Capture the cell that displays the provided text and extract its [X, Y] central coordinate. 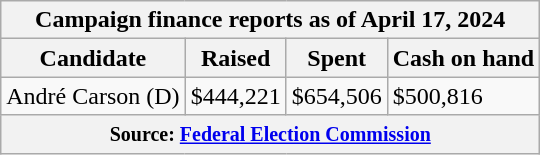
$654,506 [336, 96]
Cash on hand [463, 58]
Source: Federal Election Commission [270, 134]
Candidate [93, 58]
$444,221 [236, 96]
André Carson (D) [93, 96]
Raised [236, 58]
Spent [336, 58]
$500,816 [463, 96]
Campaign finance reports as of April 17, 2024 [270, 20]
